Output the [x, y] coordinate of the center of the cell containing the given text.  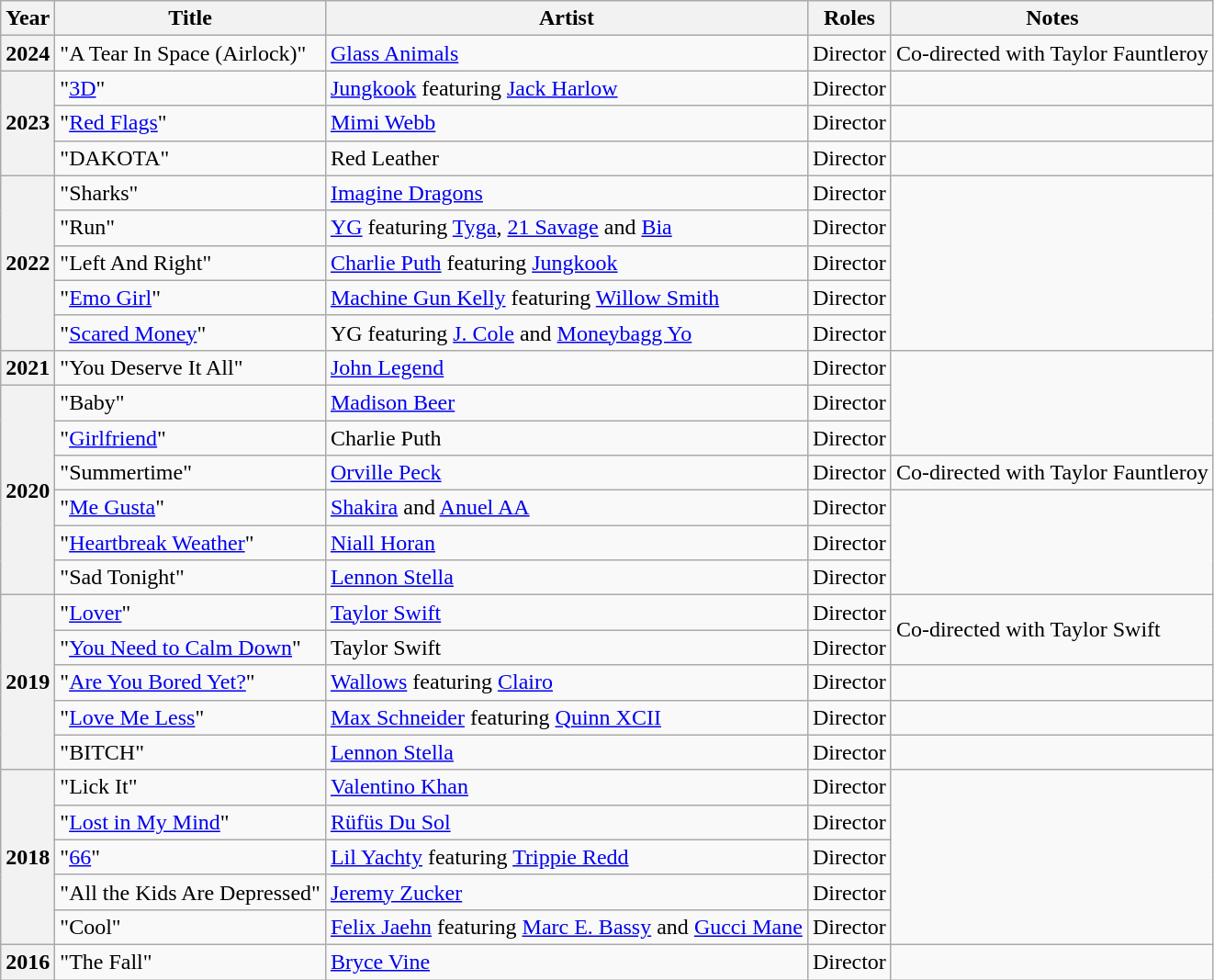
Valentino Khan [566, 787]
"DAKOTA" [191, 158]
"Me Gusta" [191, 508]
Imagine Dragons [566, 193]
"Red Flags" [191, 123]
2024 [28, 53]
2019 [28, 682]
Artist [566, 18]
"Lost in My Mind" [191, 822]
Max Schneider featuring Quinn XCII [566, 717]
"Heartbreak Weather" [191, 543]
Roles [849, 18]
"Love Me Less" [191, 717]
"3D" [191, 88]
"Lover" [191, 613]
Glass Animals [566, 53]
Niall Horan [566, 543]
YG featuring J. Cole and Moneybagg Yo [566, 332]
Charlie Puth [566, 438]
John Legend [566, 367]
2023 [28, 123]
YG featuring Tyga, 21 Savage and Bia [566, 228]
"Sad Tonight" [191, 578]
2020 [28, 490]
"BITCH" [191, 752]
Jeremy Zucker [566, 892]
Notes [1052, 18]
Machine Gun Kelly featuring Willow Smith [566, 298]
"Sharks" [191, 193]
Shakira and Anuel AA [566, 508]
"The Fall" [191, 962]
"Scared Money" [191, 332]
"Baby" [191, 402]
Madison Beer [566, 402]
"Emo Girl" [191, 298]
Co-directed with Taylor Swift [1052, 630]
Lil Yachty featuring Trippie Redd [566, 857]
2018 [28, 857]
Jungkook featuring Jack Harlow [566, 88]
"Girlfriend" [191, 438]
"Lick It" [191, 787]
Wallows featuring Clairo [566, 682]
2022 [28, 263]
Red Leather [566, 158]
Year [28, 18]
Rüfüs Du Sol [566, 822]
"Left And Right" [191, 263]
"Summertime" [191, 473]
"You Deserve It All" [191, 367]
2021 [28, 367]
2016 [28, 962]
Title [191, 18]
Bryce Vine [566, 962]
Orville Peck [566, 473]
"A Tear In Space (Airlock)" [191, 53]
"All the Kids Are Depressed" [191, 892]
"Cool" [191, 927]
Charlie Puth featuring Jungkook [566, 263]
Felix Jaehn featuring Marc E. Bassy and Gucci Mane [566, 927]
"Are You Bored Yet?" [191, 682]
Mimi Webb [566, 123]
"66" [191, 857]
"You Need to Calm Down" [191, 648]
"Run" [191, 228]
